Identify which cell holds the provided text, then report its [X, Y] central coordinate. 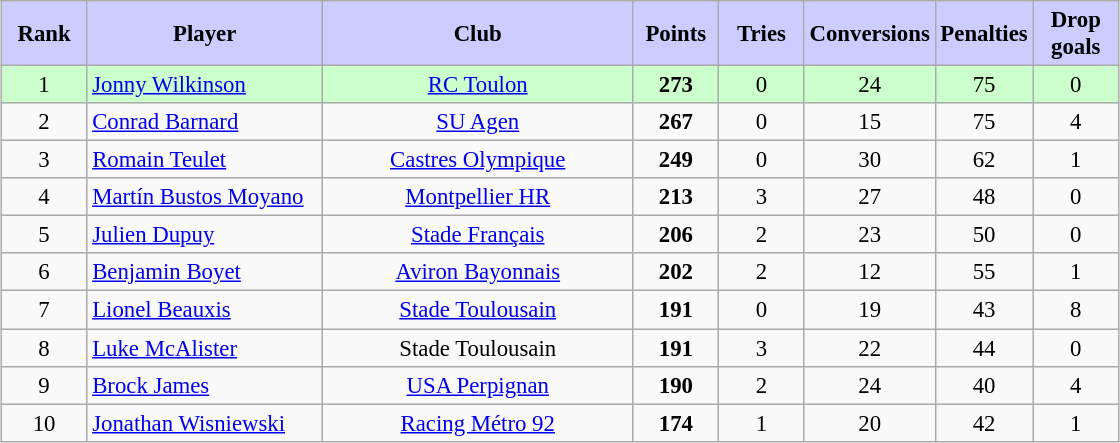
Lionel Beauxis [205, 310]
Castres Olympique [478, 160]
174 [676, 423]
SU Agen [478, 122]
55 [984, 273]
20 [870, 423]
62 [984, 160]
22 [870, 348]
6 [44, 273]
Tries [762, 34]
267 [676, 122]
40 [984, 385]
50 [984, 235]
Rank [44, 34]
213 [676, 197]
Club [478, 34]
12 [870, 273]
Jonathan Wisniewski [205, 423]
Player [205, 34]
190 [676, 385]
RC Toulon [478, 85]
Montpellier HR [478, 197]
249 [676, 160]
Conrad Barnard [205, 122]
202 [676, 273]
USA Perpignan [478, 385]
7 [44, 310]
Romain Teulet [205, 160]
Jonny Wilkinson [205, 85]
Benjamin Boyet [205, 273]
48 [984, 197]
206 [676, 235]
Conversions [870, 34]
Drop goals [1076, 34]
Martín Bustos Moyano [205, 197]
9 [44, 385]
43 [984, 310]
Aviron Bayonnais [478, 273]
42 [984, 423]
44 [984, 348]
5 [44, 235]
10 [44, 423]
Luke McAlister [205, 348]
23 [870, 235]
30 [870, 160]
Points [676, 34]
Julien Dupuy [205, 235]
Penalties [984, 34]
Racing Métro 92 [478, 423]
19 [870, 310]
27 [870, 197]
Brock James [205, 385]
Stade Français [478, 235]
15 [870, 122]
273 [676, 85]
